Output the (X, Y) coordinate of the center of the cell containing the given text.  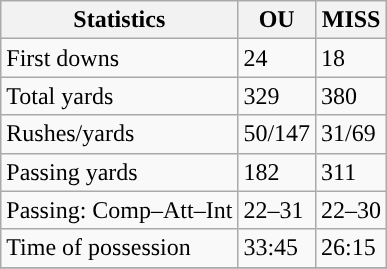
MISS (352, 20)
311 (352, 172)
22–31 (277, 210)
First downs (120, 58)
380 (352, 96)
31/69 (352, 134)
Passing yards (120, 172)
Time of possession (120, 248)
OU (277, 20)
18 (352, 58)
182 (277, 172)
329 (277, 96)
Passing: Comp–Att–Int (120, 210)
22–30 (352, 210)
26:15 (352, 248)
Statistics (120, 20)
Total yards (120, 96)
50/147 (277, 134)
Rushes/yards (120, 134)
24 (277, 58)
33:45 (277, 248)
